Extract the [X, Y] coordinate from the center of the cell holding the provided text.  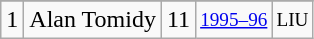
Alan Tomidy [93, 20]
1995–96 [234, 20]
1 [12, 20]
LIU [292, 20]
11 [178, 20]
